For the text-containing cell, return its midpoint in (x, y) coordinate format. 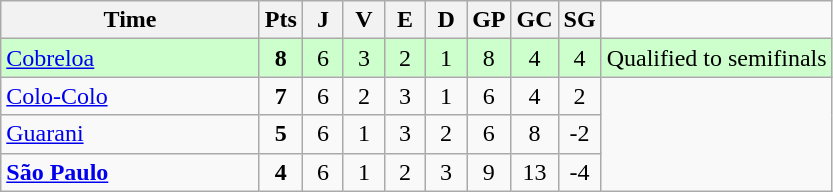
13 (534, 172)
5 (280, 134)
GP (489, 20)
SG (580, 20)
9 (489, 172)
7 (280, 96)
V (364, 20)
D (446, 20)
E (404, 20)
Cobreloa (130, 58)
Pts (280, 20)
Guarani (130, 134)
Time (130, 20)
-2 (580, 134)
-4 (580, 172)
São Paulo (130, 172)
Qualified to semifinals (716, 58)
GC (534, 20)
J (322, 20)
Colo-Colo (130, 96)
